Search for the cell housing the specified text and yield its [X, Y] center coordinate. 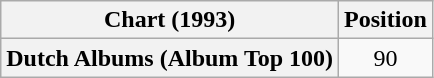
Position [386, 20]
90 [386, 58]
Chart (1993) [170, 20]
Dutch Albums (Album Top 100) [170, 58]
